Return the [X, Y] coordinate for the center point of the cell that contains the specified text.  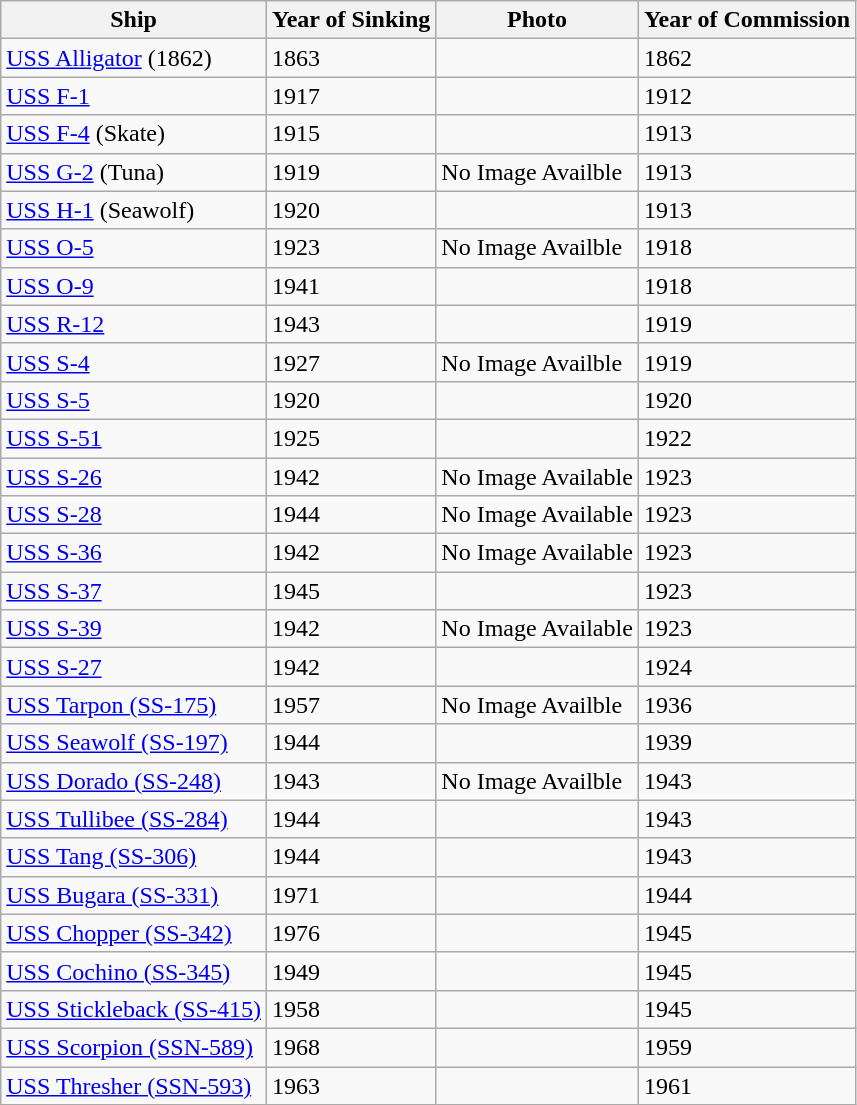
USS O-9 [134, 286]
USS S-27 [134, 667]
1924 [746, 667]
Photo [538, 20]
1927 [350, 362]
1936 [746, 705]
Year of Sinking [350, 20]
USS G-2 (Tuna) [134, 172]
USS S-51 [134, 438]
USS Tang (SS-306) [134, 857]
USS Chopper (SS-342) [134, 933]
1917 [350, 96]
1963 [350, 1085]
USS Seawolf (SS-197) [134, 743]
1941 [350, 286]
USS Bugara (SS-331) [134, 895]
1961 [746, 1085]
1971 [350, 895]
USS S-36 [134, 553]
USS F-1 [134, 96]
USS R-12 [134, 324]
USS Stickleback (SS-415) [134, 1009]
Ship [134, 20]
USS Tarpon (SS-175) [134, 705]
1863 [350, 58]
1912 [746, 96]
1915 [350, 134]
USS S-4 [134, 362]
Year of Commission [746, 20]
USS S-39 [134, 629]
USS Tullibee (SS-284) [134, 819]
1925 [350, 438]
USS S-37 [134, 591]
USS Scorpion (SSN-589) [134, 1047]
1968 [350, 1047]
USS Alligator (1862) [134, 58]
USS Cochino (SS-345) [134, 971]
1976 [350, 933]
USS S-28 [134, 515]
USS Thresher (SSN-593) [134, 1085]
1939 [746, 743]
USS H-1 (Seawolf) [134, 210]
1959 [746, 1047]
1862 [746, 58]
USS S-26 [134, 477]
1958 [350, 1009]
USS Dorado (SS-248) [134, 781]
1957 [350, 705]
USS S-5 [134, 400]
USS F-4 (Skate) [134, 134]
1949 [350, 971]
1922 [746, 438]
USS O-5 [134, 248]
